Scan for the cell matching the given text and deliver its [X, Y] coordinate at center. 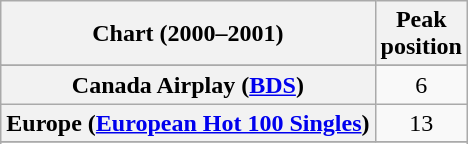
Chart (2000–2001) [188, 34]
Peakposition [421, 34]
6 [421, 85]
13 [421, 123]
Europe (European Hot 100 Singles) [188, 123]
Canada Airplay (BDS) [188, 85]
